Output the (x, y) coordinate of the center of the cell containing the given text.  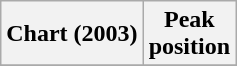
Chart (2003) (72, 34)
Peak position (189, 34)
